Identify which cell holds the provided text, then report its [x, y] central coordinate. 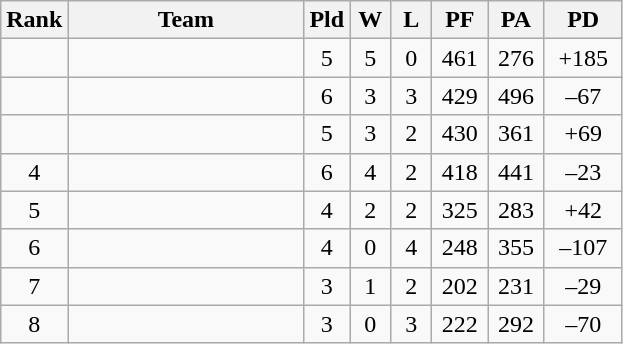
202 [460, 286]
–70 [584, 324]
+185 [584, 58]
248 [460, 248]
361 [516, 134]
+69 [584, 134]
1 [370, 286]
–23 [584, 172]
8 [34, 324]
292 [516, 324]
7 [34, 286]
496 [516, 96]
355 [516, 248]
–29 [584, 286]
W [370, 20]
L [412, 20]
PF [460, 20]
325 [460, 210]
430 [460, 134]
231 [516, 286]
+42 [584, 210]
441 [516, 172]
222 [460, 324]
Team [186, 20]
Rank [34, 20]
Pld [327, 20]
429 [460, 96]
283 [516, 210]
461 [460, 58]
–67 [584, 96]
PD [584, 20]
418 [460, 172]
276 [516, 58]
PA [516, 20]
–107 [584, 248]
